Determine the (x, y) coordinate at the center of the cell enclosing the given text.  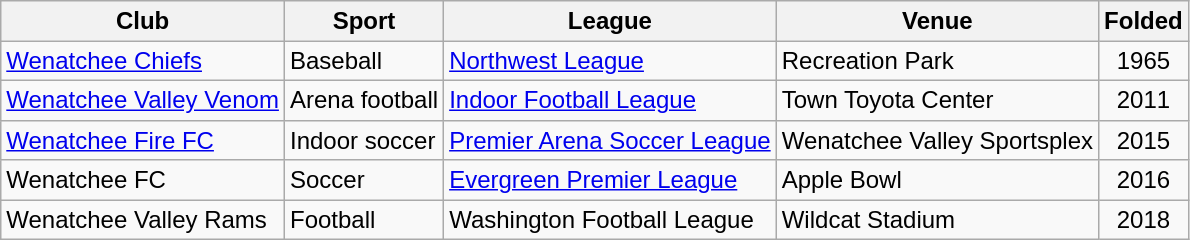
Evergreen Premier League (610, 180)
League (610, 21)
2011 (1144, 100)
Wenatchee Valley Venom (143, 100)
Recreation Park (937, 61)
2018 (1144, 220)
2016 (1144, 180)
Folded (1144, 21)
Wenatchee Valley Sportsplex (937, 140)
Wenatchee Valley Rams (143, 220)
Northwest League (610, 61)
Indoor soccer (364, 140)
Town Toyota Center (937, 100)
Premier Arena Soccer League (610, 140)
Venue (937, 21)
Wenatchee FC (143, 180)
Arena football (364, 100)
Sport (364, 21)
Apple Bowl (937, 180)
Soccer (364, 180)
Wenatchee Fire FC (143, 140)
2015 (1144, 140)
Wildcat Stadium (937, 220)
1965 (1144, 61)
Football (364, 220)
Baseball (364, 61)
Club (143, 21)
Indoor Football League (610, 100)
Washington Football League (610, 220)
Wenatchee Chiefs (143, 61)
